Search for the cell housing the specified text and yield its [x, y] center coordinate. 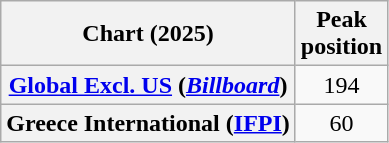
Greece International (IFPI) [148, 123]
60 [341, 123]
194 [341, 85]
Global Excl. US (Billboard) [148, 85]
Peakposition [341, 34]
Chart (2025) [148, 34]
